From the cell containing the given text, extract its center point as (x, y) coordinate. 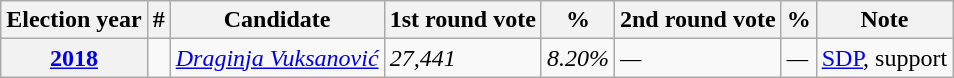
Draginja Vuksanović (277, 58)
# (158, 20)
Note (884, 20)
27,441 (462, 58)
Candidate (277, 20)
2nd round vote (698, 20)
Election year (74, 20)
8.20% (578, 58)
2018 (74, 58)
SDP, support (884, 58)
1st round vote (462, 20)
